Return [X, Y] of the center of cell containing provided text 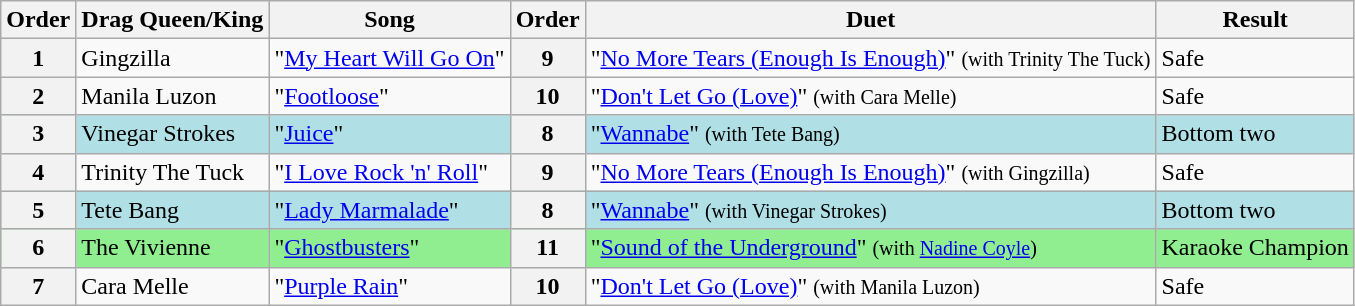
Cara Melle [172, 286]
Manila Luzon [172, 96]
7 [38, 286]
3 [38, 134]
Song [390, 20]
6 [38, 248]
2 [38, 96]
Trinity The Tuck [172, 172]
"No More Tears (Enough Is Enough)" (with Gingzilla) [870, 172]
"Don't Let Go (Love)" (with Cara Melle) [870, 96]
"No More Tears (Enough Is Enough)" (with Trinity The Tuck) [870, 58]
1 [38, 58]
"Purple Rain" [390, 286]
"Juice" [390, 134]
"Don't Let Go (Love)" (with Manila Luzon) [870, 286]
"I Love Rock 'n' Roll" [390, 172]
"Sound of the Underground" (with Nadine Coyle) [870, 248]
Result [1255, 20]
"Ghostbusters" [390, 248]
"Wannabe" (with Vinegar Strokes) [870, 210]
Vinegar Strokes [172, 134]
Drag Queen/King [172, 20]
Gingzilla [172, 58]
4 [38, 172]
"Footloose" [390, 96]
The Vivienne [172, 248]
"Lady Marmalade" [390, 210]
Tete Bang [172, 210]
"My Heart Will Go On" [390, 58]
11 [548, 248]
Duet [870, 20]
"Wannabe" (with Tete Bang) [870, 134]
5 [38, 210]
Karaoke Champion [1255, 248]
